Locate the cell with the specified text and output its [X, Y] center coordinate. 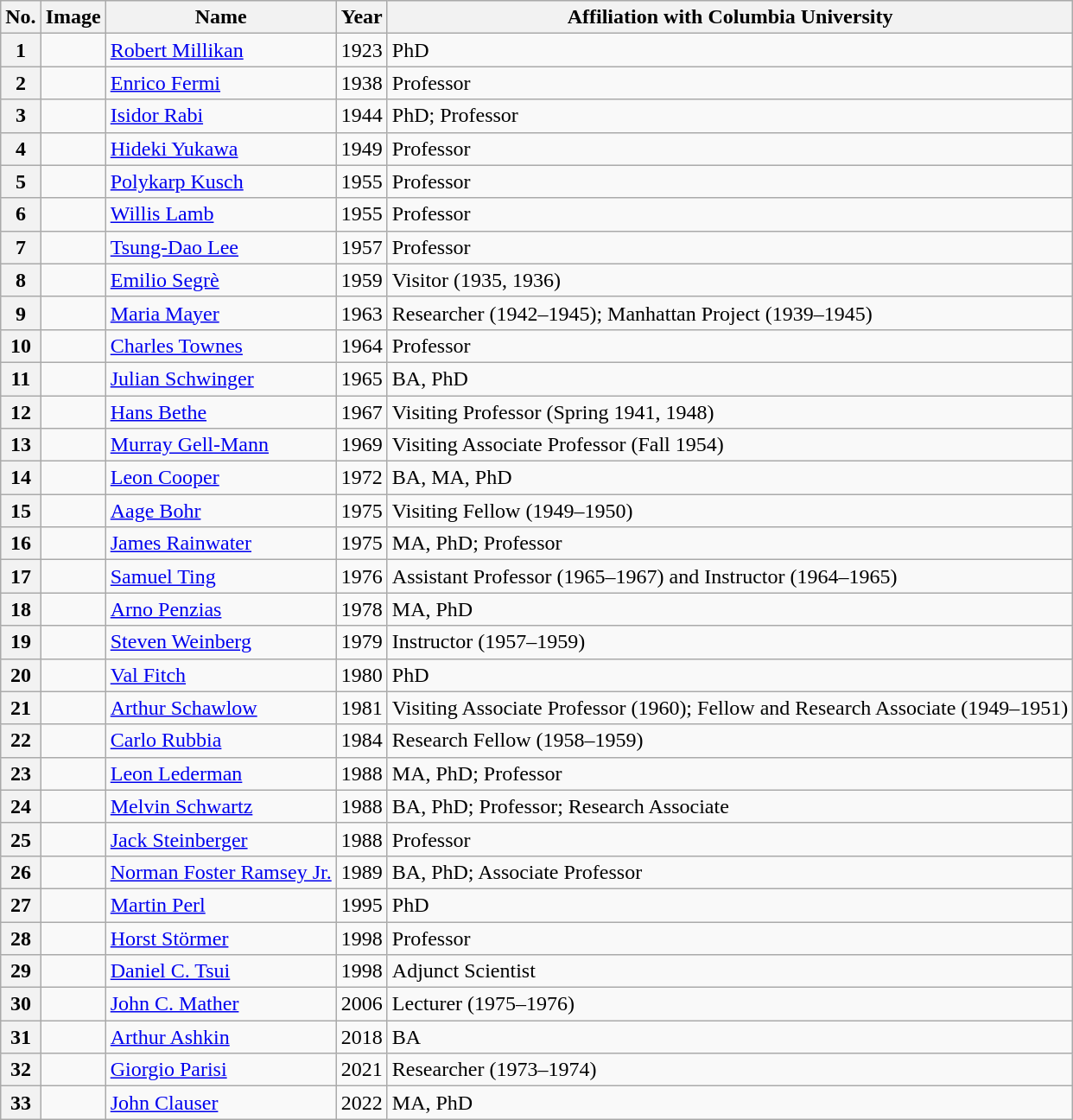
Arno Penzias [221, 609]
13 [21, 445]
25 [21, 839]
1978 [361, 609]
Visiting Associate Professor (Fall 1954) [730, 445]
17 [21, 576]
10 [21, 346]
Steven Weinberg [221, 642]
29 [21, 971]
Horst Störmer [221, 938]
Polykarp Kusch [221, 181]
1938 [361, 83]
1984 [361, 741]
1995 [361, 905]
John C. Mather [221, 1004]
Norman Foster Ramsey Jr. [221, 872]
Researcher (1973–1974) [730, 1070]
1957 [361, 247]
2022 [361, 1103]
Carlo Rubbia [221, 741]
1959 [361, 280]
1944 [361, 116]
BA [730, 1037]
Val Fitch [221, 675]
1 [21, 50]
Daniel C. Tsui [221, 971]
24 [21, 806]
30 [21, 1004]
Aage Bohr [221, 511]
23 [21, 773]
Affiliation with Columbia University [730, 17]
Arthur Schawlow [221, 708]
Research Fellow (1958–1959) [730, 741]
1964 [361, 346]
Melvin Schwartz [221, 806]
Murray Gell-Mann [221, 445]
Researcher (1942–1945); Manhattan Project (1939–1945) [730, 313]
John Clauser [221, 1103]
BA, PhD; Professor; Research Associate [730, 806]
1967 [361, 412]
14 [21, 478]
20 [21, 675]
27 [21, 905]
26 [21, 872]
Samuel Ting [221, 576]
Tsung-Dao Lee [221, 247]
Visitor (1935, 1936) [730, 280]
2018 [361, 1037]
32 [21, 1070]
1972 [361, 478]
2006 [361, 1004]
Willis Lamb [221, 214]
1965 [361, 379]
1949 [361, 149]
1976 [361, 576]
3 [21, 116]
Leon Lederman [221, 773]
19 [21, 642]
Robert Millikan [221, 50]
Emilio Segrè [221, 280]
4 [21, 149]
31 [21, 1037]
5 [21, 181]
11 [21, 379]
7 [21, 247]
BA, PhD [730, 379]
Assistant Professor (1965–1967) and Instructor (1964–1965) [730, 576]
Julian Schwinger [221, 379]
1979 [361, 642]
Adjunct Scientist [730, 971]
Hideki Yukawa [221, 149]
28 [21, 938]
BA, MA, PhD [730, 478]
BA, PhD; Associate Professor [730, 872]
Enrico Fermi [221, 83]
Giorgio Parisi [221, 1070]
Leon Cooper [221, 478]
15 [21, 511]
Jack Steinberger [221, 839]
33 [21, 1103]
1969 [361, 445]
Year [361, 17]
1980 [361, 675]
Arthur Ashkin [221, 1037]
16 [21, 544]
PhD; Professor [730, 116]
Name [221, 17]
Instructor (1957–1959) [730, 642]
Hans Bethe [221, 412]
1963 [361, 313]
8 [21, 280]
James Rainwater [221, 544]
Visiting Associate Professor (1960); Fellow and Research Associate (1949–1951) [730, 708]
Isidor Rabi [221, 116]
1923 [361, 50]
18 [21, 609]
22 [21, 741]
2 [21, 83]
9 [21, 313]
6 [21, 214]
1981 [361, 708]
Lecturer (1975–1976) [730, 1004]
Visiting Professor (Spring 1941, 1948) [730, 412]
21 [21, 708]
No. [21, 17]
Charles Townes [221, 346]
Image [73, 17]
2021 [361, 1070]
Maria Mayer [221, 313]
1989 [361, 872]
12 [21, 412]
Martin Perl [221, 905]
Visiting Fellow (1949–1950) [730, 511]
